Detect which cell encompasses the target text, then output its (x, y) center coordinate. 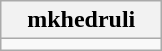
mkhedruli (82, 20)
